Return the (X, Y) coordinate for the center point of the cell that contains the specified text.  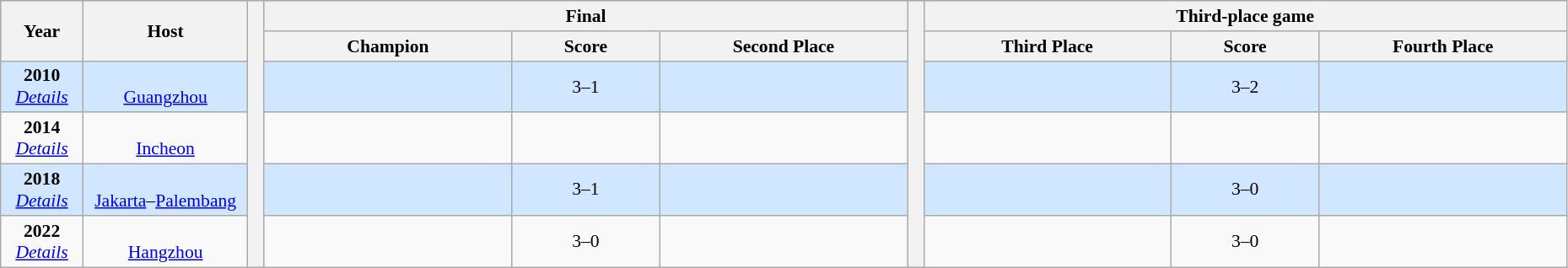
2010Details (42, 86)
Third-place game (1245, 16)
Incheon (165, 138)
Second Place (783, 46)
Host (165, 30)
Hangzhou (165, 241)
Guangzhou (165, 86)
3–2 (1245, 86)
Third Place (1048, 46)
Year (42, 30)
Champion (388, 46)
Fourth Place (1442, 46)
2022Details (42, 241)
Jakarta–Palembang (165, 190)
2014Details (42, 138)
2018Details (42, 190)
Final (585, 16)
